Extract the (X, Y) coordinate from the center of the cell holding the provided text.  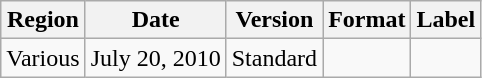
Standard (274, 58)
Label (446, 20)
Version (274, 20)
July 20, 2010 (156, 58)
Various (43, 58)
Format (367, 20)
Date (156, 20)
Region (43, 20)
